Scan for the cell matching the given text and deliver its [x, y] coordinate at center. 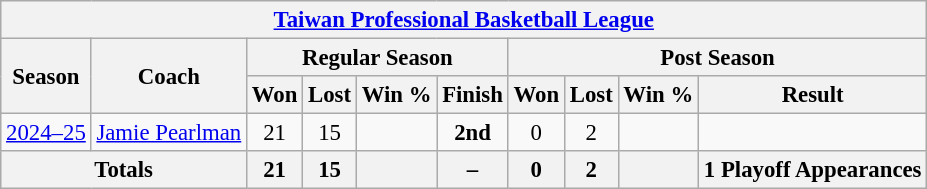
– [472, 170]
Taiwan Professional Basketball League [464, 20]
Post Season [718, 58]
2nd [472, 133]
Finish [472, 95]
1 Playoff Appearances [813, 170]
Regular Season [378, 58]
Coach [168, 76]
2024–25 [46, 133]
Season [46, 76]
Jamie Pearlman [168, 133]
Result [813, 95]
Totals [124, 170]
